For the text-containing cell, return its midpoint in [x, y] coordinate format. 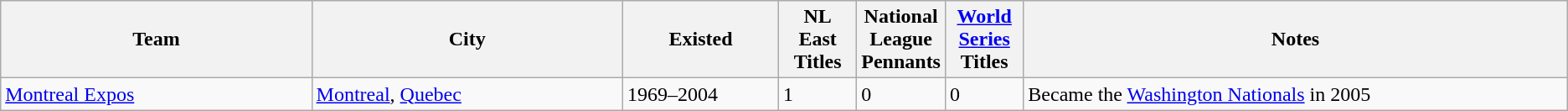
Notes [1295, 40]
NL East Titles [818, 40]
1 [818, 94]
Existed [700, 40]
Team [156, 40]
1969–2004 [700, 94]
City [467, 40]
Montreal Expos [156, 94]
World Series Titles [983, 40]
National League Pennants [901, 40]
Montreal, Quebec [467, 94]
Became the Washington Nationals in 2005 [1295, 94]
